Capture the cell that displays the provided text and extract its [x, y] central coordinate. 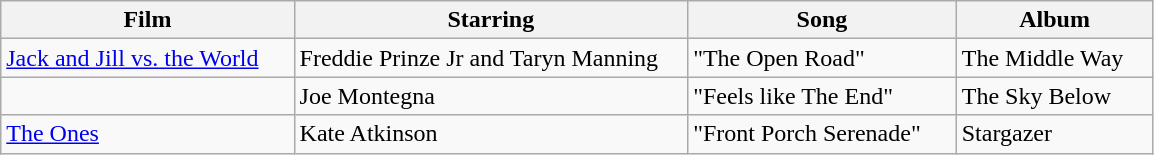
The Middle Way [1054, 58]
The Sky Below [1054, 96]
Film [148, 20]
"The Open Road" [822, 58]
"Feels like The End" [822, 96]
Song [822, 20]
Jack and Jill vs. the World [148, 58]
Kate Atkinson [491, 134]
Stargazer [1054, 134]
Album [1054, 20]
Starring [491, 20]
"Front Porch Serenade" [822, 134]
Freddie Prinze Jr and Taryn Manning [491, 58]
The Ones [148, 134]
Joe Montegna [491, 96]
